Locate the cell with the specified text and output its [x, y] center coordinate. 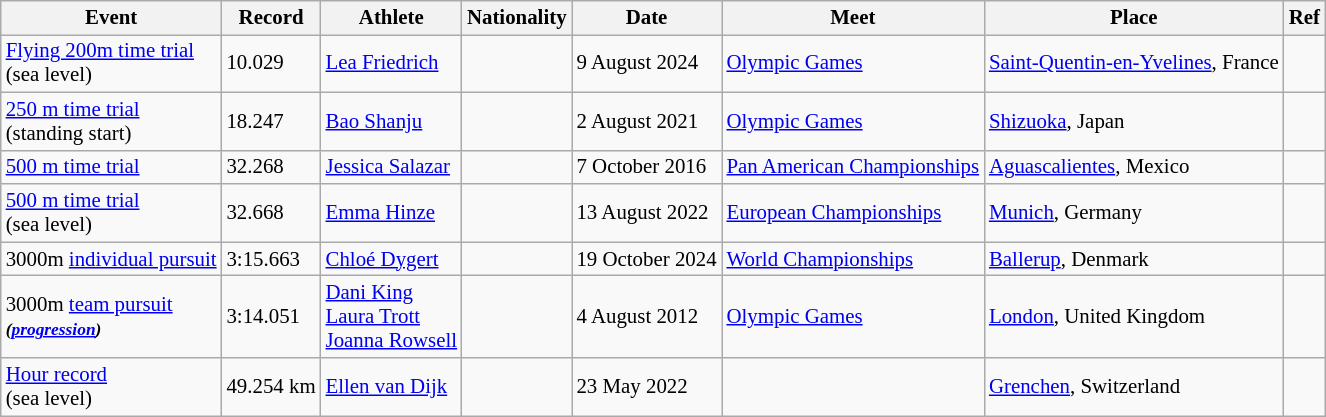
Saint-Quentin-en-Yvelines, France [1134, 63]
7 October 2016 [647, 167]
Record [272, 18]
London, United Kingdom [1134, 317]
250 m time trial(standing start) [112, 121]
Ballerup, Denmark [1134, 259]
4 August 2012 [647, 317]
Bao Shanju [392, 121]
Flying 200m time trial(sea level) [112, 63]
Hour record(sea level) [112, 387]
9 August 2024 [647, 63]
European Championships [853, 213]
Pan American Championships [853, 167]
18.247 [272, 121]
2 August 2021 [647, 121]
Event [112, 18]
Jessica Salazar [392, 167]
Nationality [517, 18]
3:14.051 [272, 317]
Chloé Dygert [392, 259]
3000m individual pursuit [112, 259]
Ref [1304, 18]
Lea Friedrich [392, 63]
3:15.663 [272, 259]
49.254 km [272, 387]
500 m time trial(sea level) [112, 213]
19 October 2024 [647, 259]
World Championships [853, 259]
32.268 [272, 167]
3000m team pursuit(progression) [112, 317]
500 m time trial [112, 167]
13 August 2022 [647, 213]
Ellen van Dijk [392, 387]
Place [1134, 18]
10.029 [272, 63]
Shizuoka, Japan [1134, 121]
23 May 2022 [647, 387]
Meet [853, 18]
32.668 [272, 213]
Athlete [392, 18]
Date [647, 18]
Dani KingLaura TrottJoanna Rowsell [392, 317]
Aguascalientes, Mexico [1134, 167]
Munich, Germany [1134, 213]
Grenchen, Switzerland [1134, 387]
Emma Hinze [392, 213]
